Return (x, y) of the center of cell containing provided text 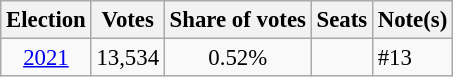
#13 (412, 58)
Seats (342, 20)
0.52% (238, 58)
Votes (128, 20)
13,534 (128, 58)
Note(s) (412, 20)
2021 (46, 58)
Share of votes (238, 20)
Election (46, 20)
